From the cell containing the given text, extract its center point as [x, y] coordinate. 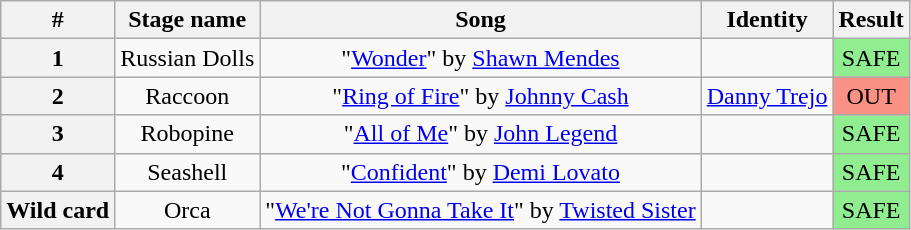
"We're Not Gonna Take It" by Twisted Sister [480, 210]
Wild card [58, 210]
2 [58, 96]
OUT [871, 96]
"Ring of Fire" by Johnny Cash [480, 96]
4 [58, 172]
Orca [188, 210]
Song [480, 20]
Stage name [188, 20]
Russian Dolls [188, 58]
1 [58, 58]
Seashell [188, 172]
"Confident" by Demi Lovato [480, 172]
Raccoon [188, 96]
3 [58, 134]
Identity [767, 20]
Robopine [188, 134]
"Wonder" by Shawn Mendes [480, 58]
Danny Trejo [767, 96]
Result [871, 20]
# [58, 20]
"All of Me" by John Legend [480, 134]
